From the cell containing the given text, extract its center point as [X, Y] coordinate. 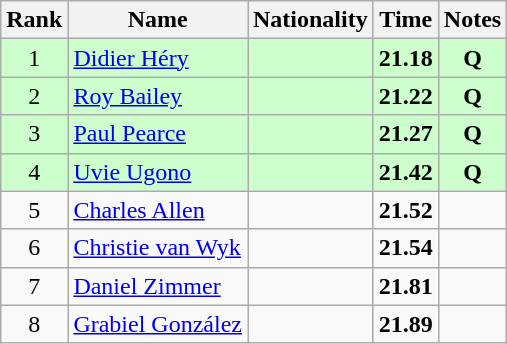
5 [34, 210]
4 [34, 172]
Rank [34, 20]
21.42 [406, 172]
21.18 [406, 58]
Daniel Zimmer [158, 286]
3 [34, 134]
Name [158, 20]
6 [34, 248]
Grabiel González [158, 324]
7 [34, 286]
Christie van Wyk [158, 248]
Didier Héry [158, 58]
Uvie Ugono [158, 172]
21.89 [406, 324]
Roy Bailey [158, 96]
21.52 [406, 210]
1 [34, 58]
2 [34, 96]
Time [406, 20]
21.54 [406, 248]
8 [34, 324]
21.27 [406, 134]
Notes [472, 20]
Nationality [311, 20]
21.22 [406, 96]
21.81 [406, 286]
Charles Allen [158, 210]
Paul Pearce [158, 134]
